Locate the cell with the specified text and output its (X, Y) center coordinate. 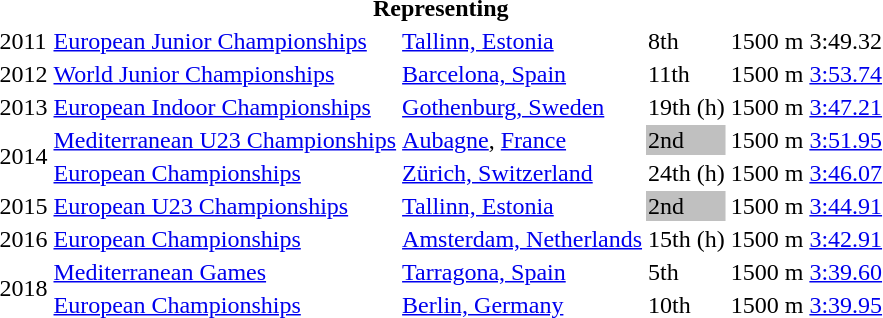
Amsterdam, Netherlands (522, 239)
Barcelona, Spain (522, 74)
Mediterranean U23 Championships (225, 140)
8th (687, 41)
11th (687, 74)
Gothenburg, Sweden (522, 107)
European U23 Championships (225, 206)
15th (h) (687, 239)
Zürich, Switzerland (522, 173)
5th (687, 272)
19th (h) (687, 107)
Tarragona, Spain (522, 272)
24th (h) (687, 173)
Mediterranean Games (225, 272)
European Junior Championships (225, 41)
European Indoor Championships (225, 107)
Aubagne, France (522, 140)
World Junior Championships (225, 74)
